Find where the given text appears and provide that cell's center as (x, y) coordinate. 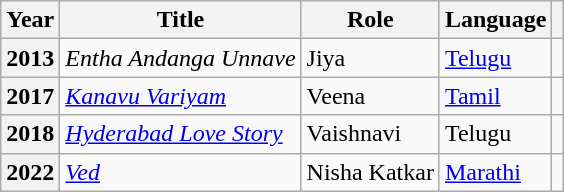
Vaishnavi (370, 134)
Year (30, 20)
Kanavu Variyam (180, 96)
Tamil (495, 96)
Hyderabad Love Story (180, 134)
Title (180, 20)
2013 (30, 58)
Role (370, 20)
Veena (370, 96)
2022 (30, 172)
Nisha Katkar (370, 172)
Entha Andanga Unnave (180, 58)
2018 (30, 134)
Jiya (370, 58)
Language (495, 20)
Ved (180, 172)
Marathi (495, 172)
2017 (30, 96)
